Return [X, Y] of the center of cell containing provided text 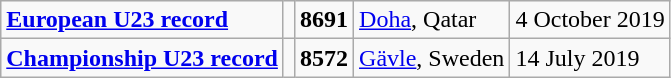
Doha, Qatar [432, 20]
8691 [324, 20]
8572 [324, 58]
4 October 2019 [590, 20]
Gävle, Sweden [432, 58]
European U23 record [142, 20]
Championship U23 record [142, 58]
14 July 2019 [590, 58]
